Identify which cell holds the provided text, then report its (X, Y) central coordinate. 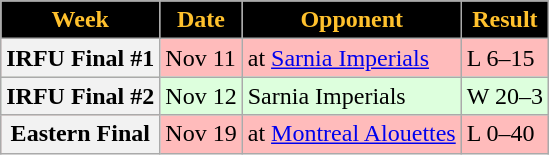
W 20–3 (504, 96)
Nov 19 (201, 134)
Sarnia Imperials (352, 96)
Nov 12 (201, 96)
at Sarnia Imperials (352, 58)
L 6–15 (504, 58)
Result (504, 20)
Week (80, 20)
IRFU Final #1 (80, 58)
Eastern Final (80, 134)
IRFU Final #2 (80, 96)
Date (201, 20)
Nov 11 (201, 58)
L 0–40 (504, 134)
at Montreal Alouettes (352, 134)
Opponent (352, 20)
